Provide the [x, y] coordinate of the cell's center where the given text is located.  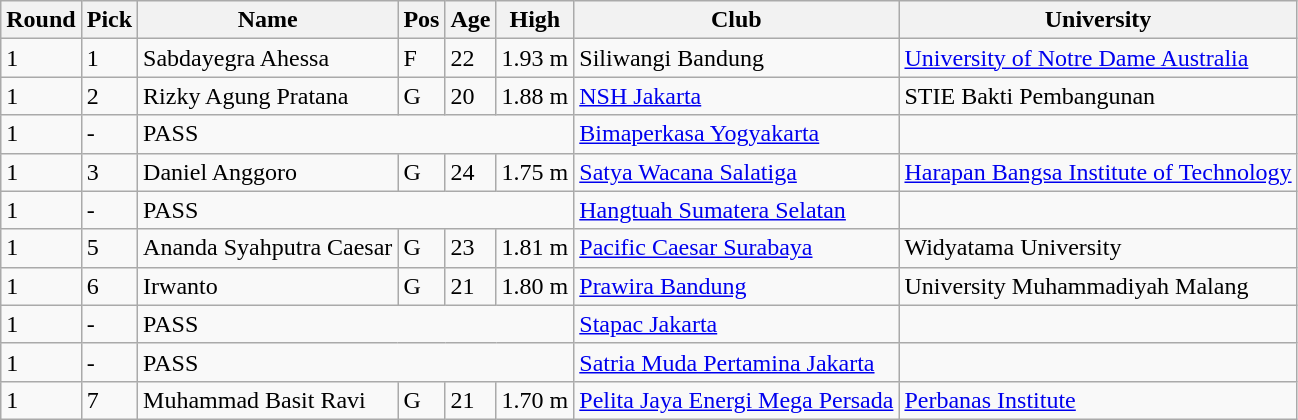
Pick [109, 20]
Harapan Bangsa Institute of Technology [1098, 172]
Name [268, 20]
Irwanto [268, 286]
2 [109, 96]
Daniel Anggoro [268, 172]
5 [109, 248]
Pacific Caesar Surabaya [736, 248]
Age [470, 20]
NSH Jakarta [736, 96]
24 [470, 172]
STIE Bakti Pembangunan [1098, 96]
University [1098, 20]
1.93 m [535, 58]
Ananda Syahputra Caesar [268, 248]
F [422, 58]
Bimaperkasa Yogyakarta [736, 134]
Round [41, 20]
Pos [422, 20]
Club [736, 20]
Perbanas Institute [1098, 400]
20 [470, 96]
Prawira Bandung [736, 286]
Sabdayegra Ahessa [268, 58]
1.70 m [535, 400]
1.88 m [535, 96]
22 [470, 58]
University Muhammadiyah Malang [1098, 286]
23 [470, 248]
3 [109, 172]
High [535, 20]
1.80 m [535, 286]
Siliwangi Bandung [736, 58]
Satya Wacana Salatiga [736, 172]
Satria Muda Pertamina Jakarta [736, 362]
Rizky Agung Pratana [268, 96]
University of Notre Dame Australia [1098, 58]
Stapac Jakarta [736, 324]
1.75 m [535, 172]
Pelita Jaya Energi Mega Persada [736, 400]
Hangtuah Sumatera Selatan [736, 210]
Muhammad Basit Ravi [268, 400]
6 [109, 286]
Widyatama University [1098, 248]
7 [109, 400]
1.81 m [535, 248]
